Detect which cell encompasses the target text, then output its (x, y) center coordinate. 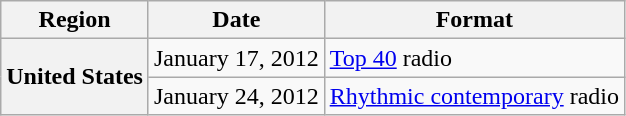
Date (236, 20)
United States (75, 77)
Top 40 radio (474, 58)
Rhythmic contemporary radio (474, 96)
January 17, 2012 (236, 58)
Region (75, 20)
Format (474, 20)
January 24, 2012 (236, 96)
